Pinpoint the cell where the given text exists, returning its [x, y] midpoint coordinate. 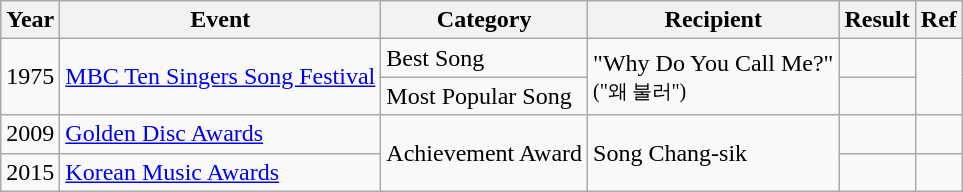
Most Popular Song [484, 96]
2015 [30, 172]
Year [30, 20]
Achievement Award [484, 153]
Event [220, 20]
Ref [938, 20]
1975 [30, 77]
"Why Do You Call Me?"("왜 불러") [714, 77]
Korean Music Awards [220, 172]
2009 [30, 134]
Best Song [484, 58]
MBC Ten Singers Song Festival [220, 77]
Song Chang-sik [714, 153]
Recipient [714, 20]
Golden Disc Awards [220, 134]
Result [877, 20]
Category [484, 20]
